Search for the cell housing the specified text and yield its [X, Y] center coordinate. 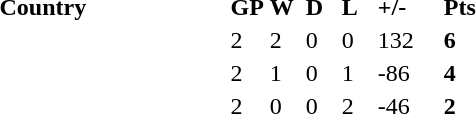
-86 [408, 73]
132 [408, 40]
